Output the [X, Y] coordinate of the center of the cell containing the given text.  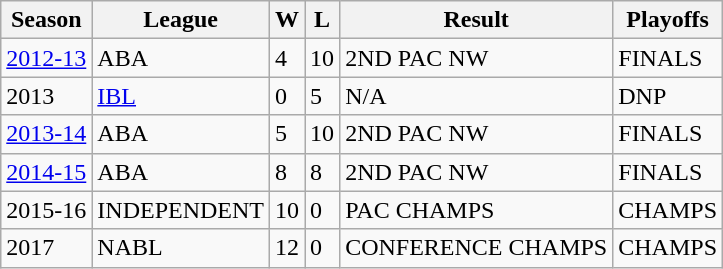
2013 [46, 96]
2014-15 [46, 172]
Result [476, 20]
NABL [181, 248]
DNP [668, 96]
IBL [181, 96]
PAC CHAMPS [476, 210]
W [288, 20]
League [181, 20]
CONFERENCE CHAMPS [476, 248]
4 [288, 58]
L [322, 20]
2015-16 [46, 210]
2017 [46, 248]
2013-14 [46, 134]
N/A [476, 96]
Playoffs [668, 20]
2012-13 [46, 58]
INDEPENDENT [181, 210]
Season [46, 20]
12 [288, 248]
